Extract the (x, y) coordinate from the center of the cell holding the provided text.  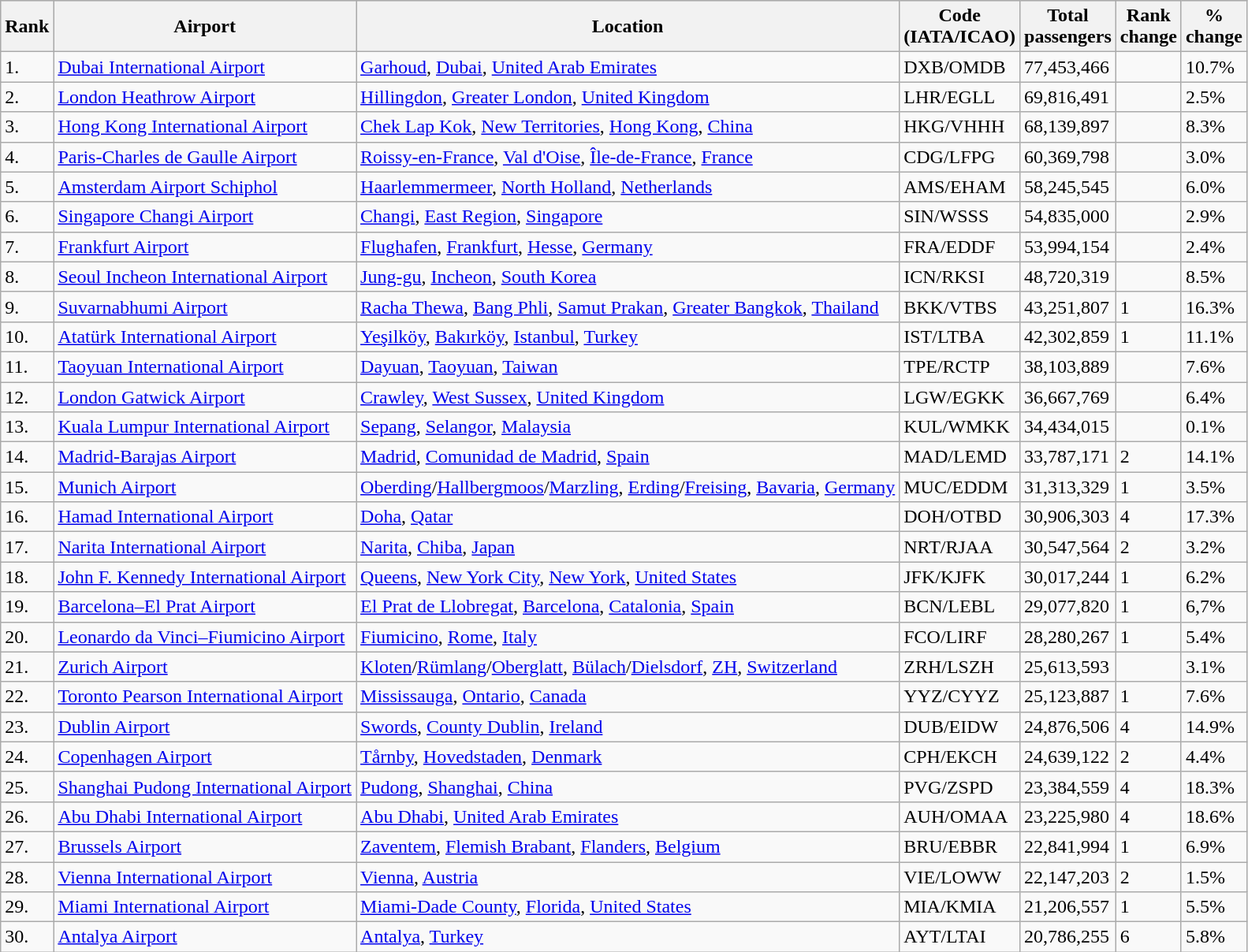
28. (27, 877)
33,787,171 (1068, 457)
Racha Thewa, Bang Phli, Samut Prakan, Greater Bangkok, Thailand (628, 307)
20,786,255 (1068, 937)
6,7% (1214, 607)
DOH/OTBD (960, 517)
Antalya Airport (205, 937)
3.2% (1214, 547)
Hamad International Airport (205, 517)
14. (27, 457)
30,547,564 (1068, 547)
HKG/VHHH (960, 127)
Chek Lap Kok, New Territories, Hong Kong, China (628, 127)
IST/LTBA (960, 337)
24,876,506 (1068, 727)
6.9% (1214, 846)
18.6% (1214, 816)
Mississauga, Ontario, Canada (628, 697)
Abu Dhabi International Airport (205, 816)
Sepang, Selangor, Malaysia (628, 427)
22,147,203 (1068, 877)
Rankchange (1148, 27)
43,251,807 (1068, 307)
Totalpassengers (1068, 27)
3.0% (1214, 157)
8.5% (1214, 277)
Tårnby, Hovedstaden, Denmark (628, 757)
AMS/EHAM (960, 187)
Madrid-Barajas Airport (205, 457)
29. (27, 907)
Haarlemmermeer, North Holland, Netherlands (628, 187)
Miami-Dade County, Florida, United States (628, 907)
1. (27, 67)
23,384,559 (1068, 787)
Antalya, Turkey (628, 937)
PVG/ZSPD (960, 787)
Kloten/Rümlang/Oberglatt, Bülach/Dielsdorf, ZH, Switzerland (628, 667)
BKK/VTBS (960, 307)
8. (27, 277)
Dubai International Airport (205, 67)
29,077,820 (1068, 607)
6.2% (1214, 577)
22. (27, 697)
MUC/EDDM (960, 487)
El Prat de Llobregat, Barcelona, Catalonia, Spain (628, 607)
17. (27, 547)
Zaventem, Flemish Brabant, Flanders, Belgium (628, 846)
10.7% (1214, 67)
2. (27, 97)
23,225,980 (1068, 816)
21. (27, 667)
Vienna, Austria (628, 877)
Fiumicino, Rome, Italy (628, 637)
1.5% (1214, 877)
38,103,889 (1068, 366)
NRT/RJAA (960, 547)
12. (27, 396)
London Heathrow Airport (205, 97)
CDG/LFPG (960, 157)
4.4% (1214, 757)
5.8% (1214, 937)
53,994,154 (1068, 247)
22,841,994 (1068, 846)
Pudong, Shanghai, China (628, 787)
Munich Airport (205, 487)
Madrid, Comunidad de Madrid, Spain (628, 457)
23. (27, 727)
18.3% (1214, 787)
25,613,593 (1068, 667)
Barcelona–El Prat Airport (205, 607)
34,434,015 (1068, 427)
VIE/LOWW (960, 877)
2.9% (1214, 217)
Location (628, 27)
24. (27, 757)
LHR/EGLL (960, 97)
21,206,557 (1068, 907)
11.1% (1214, 337)
6 (1148, 937)
Taoyuan International Airport (205, 366)
Hong Kong International Airport (205, 127)
Amsterdam Airport Schiphol (205, 187)
2.4% (1214, 247)
Frankfurt Airport (205, 247)
68,139,897 (1068, 127)
30,017,244 (1068, 577)
14.1% (1214, 457)
Vienna International Airport (205, 877)
Swords, County Dublin, Ireland (628, 727)
SIN/WSSS (960, 217)
Paris-Charles de Gaulle Airport (205, 157)
JFK/KJFK (960, 577)
8.3% (1214, 127)
AUH/OMAA (960, 816)
ZRH/LSZH (960, 667)
TPE/RCTP (960, 366)
Dayuan, Taoyuan, Taiwan (628, 366)
MIA/KMIA (960, 907)
6. (27, 217)
FCO/LIRF (960, 637)
17.3% (1214, 517)
Changi, East Region, Singapore (628, 217)
Suvarnabhumi Airport (205, 307)
Abu Dhabi, United Arab Emirates (628, 816)
3.5% (1214, 487)
42,302,859 (1068, 337)
%change (1214, 27)
10. (27, 337)
13. (27, 427)
BCN/LEBL (960, 607)
MAD/LEMD (960, 457)
26. (27, 816)
24,639,122 (1068, 757)
Crawley, West Sussex, United Kingdom (628, 396)
54,835,000 (1068, 217)
5. (27, 187)
FRA/EDDF (960, 247)
AYT/LTAI (960, 937)
Copenhagen Airport (205, 757)
Leonardo da Vinci–Fiumicino Airport (205, 637)
6.0% (1214, 187)
CPH/EKCH (960, 757)
27. (27, 846)
Garhoud, Dubai, United Arab Emirates (628, 67)
London Gatwick Airport (205, 396)
6.4% (1214, 396)
LGW/EGKK (960, 396)
KUL/WMKK (960, 427)
Brussels Airport (205, 846)
69,816,491 (1068, 97)
20. (27, 637)
DXB/OMDB (960, 67)
48,720,319 (1068, 277)
3. (27, 127)
Flughafen, Frankfurt, Hesse, Germany (628, 247)
Queens, New York City, New York, United States (628, 577)
BRU/EBBR (960, 846)
Code(IATA/ICAO) (960, 27)
25. (27, 787)
Dublin Airport (205, 727)
Hillingdon, Greater London, United Kingdom (628, 97)
Toronto Pearson International Airport (205, 697)
Zurich Airport (205, 667)
9. (27, 307)
5.5% (1214, 907)
ICN/RKSI (960, 277)
0.1% (1214, 427)
Oberding/Hallbergmoos/Marzling, Erding/Freising, Bavaria, Germany (628, 487)
2.5% (1214, 97)
30. (27, 937)
3.1% (1214, 667)
58,245,545 (1068, 187)
Kuala Lumpur International Airport (205, 427)
Doha, Qatar (628, 517)
Roissy-en-France, Val d'Oise, Île-de-France, France (628, 157)
77,453,466 (1068, 67)
5.4% (1214, 637)
Atatürk International Airport (205, 337)
John F. Kennedy International Airport (205, 577)
16.3% (1214, 307)
11. (27, 366)
19. (27, 607)
4. (27, 157)
DUB/EIDW (960, 727)
Yeşilköy, Bakırköy, Istanbul, Turkey (628, 337)
30,906,303 (1068, 517)
60,369,798 (1068, 157)
16. (27, 517)
36,667,769 (1068, 396)
Airport (205, 27)
25,123,887 (1068, 697)
Narita, Chiba, Japan (628, 547)
Jung-gu, Incheon, South Korea (628, 277)
Miami International Airport (205, 907)
18. (27, 577)
15. (27, 487)
31,313,329 (1068, 487)
14.9% (1214, 727)
Narita International Airport (205, 547)
YYZ/CYYZ (960, 697)
7. (27, 247)
Shanghai Pudong International Airport (205, 787)
Seoul Incheon International Airport (205, 277)
Singapore Changi Airport (205, 217)
Rank (27, 27)
28,280,267 (1068, 637)
